Identify which cell holds the provided text, then report its (x, y) central coordinate. 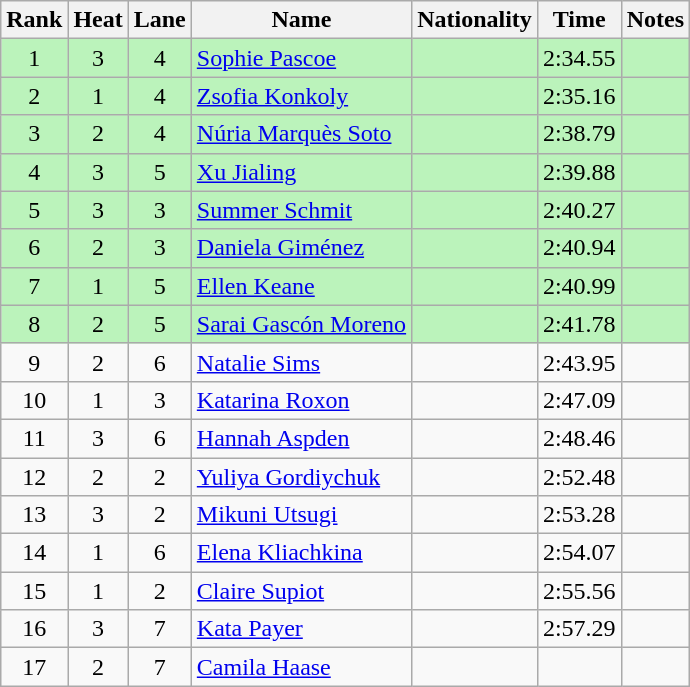
Elena Kliachkina (301, 553)
2:41.78 (579, 324)
Kata Payer (301, 629)
Name (301, 20)
12 (34, 477)
2:54.07 (579, 553)
2:38.79 (579, 134)
Yuliya Gordiychuk (301, 477)
10 (34, 400)
Sarai Gascón Moreno (301, 324)
Katarina Roxon (301, 400)
Natalie Sims (301, 362)
Notes (655, 20)
Xu Jialing (301, 172)
8 (34, 324)
Camila Haase (301, 667)
Nationality (475, 20)
2:34.55 (579, 58)
Daniela Giménez (301, 248)
2:53.28 (579, 515)
Mikuni Utsugi (301, 515)
Zsofia Konkoly (301, 96)
Lane (160, 20)
2:57.29 (579, 629)
2:35.16 (579, 96)
2:40.27 (579, 210)
2:48.46 (579, 438)
11 (34, 438)
2:47.09 (579, 400)
9 (34, 362)
Hannah Aspden (301, 438)
Ellen Keane (301, 286)
2:55.56 (579, 591)
2:40.94 (579, 248)
Sophie Pascoe (301, 58)
2:43.95 (579, 362)
Summer Schmit (301, 210)
Claire Supiot (301, 591)
2:40.99 (579, 286)
2:52.48 (579, 477)
16 (34, 629)
Rank (34, 20)
Heat (98, 20)
15 (34, 591)
Time (579, 20)
13 (34, 515)
17 (34, 667)
14 (34, 553)
2:39.88 (579, 172)
Núria Marquès Soto (301, 134)
